Detect which cell encompasses the target text, then output its [x, y] center coordinate. 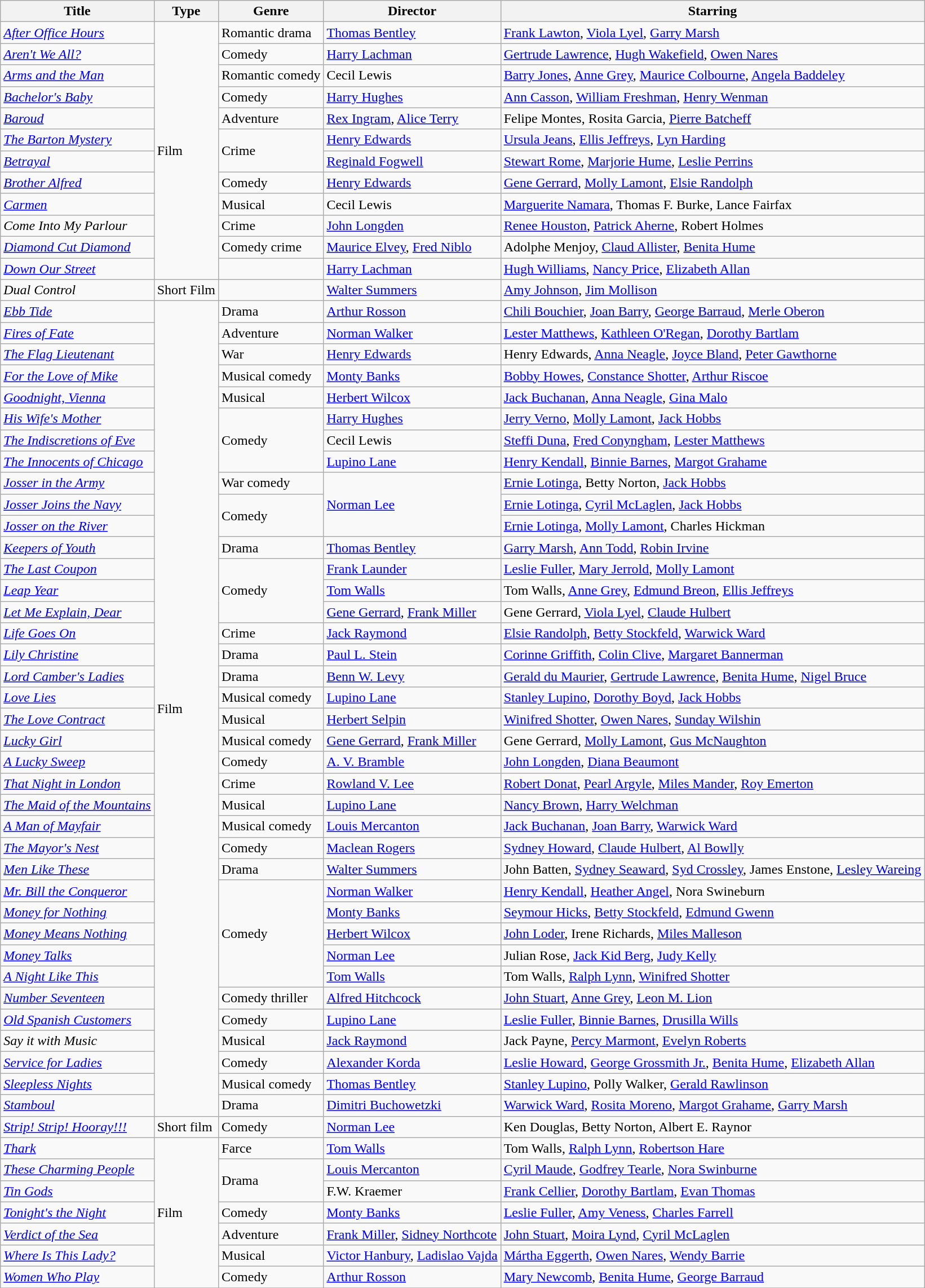
Julian Rose, Jack Kid Berg, Judy Kelly [712, 955]
Come Into My Parlour [77, 225]
Comedy thriller [271, 998]
Warwick Ward, Rosita Moreno, Margot Grahame, Garry Marsh [712, 1105]
Service for Ladies [77, 1063]
Short Film [186, 290]
John Loder, Irene Richards, Miles Malleson [712, 933]
Mary Newcomb, Benita Hume, George Barraud [712, 1277]
Mr. Bill the Conqueror [77, 891]
Rowland V. Lee [412, 784]
Mártha Eggerth, Owen Nares, Wendy Barrie [712, 1255]
Thark [77, 1148]
Josser Joins the Navy [77, 504]
Hugh Williams, Nancy Price, Elizabeth Allan [712, 269]
Amy Johnson, Jim Mollison [712, 290]
Sleepless Nights [77, 1084]
These Charming People [77, 1170]
Seymour Hicks, Betty Stockfeld, Edmund Gwenn [712, 912]
Tom Walls, Ralph Lynn, Winifred Shotter [712, 977]
Keepers of Youth [77, 547]
Winifred Shotter, Owen Nares, Sunday Wilshin [712, 719]
Short film [186, 1127]
Tonight's the Night [77, 1212]
Alexander Korda [412, 1063]
Gene Gerrard, Viola Lyel, Claude Hulbert [712, 612]
Ann Casson, William Freshman, Henry Wenman [712, 97]
Gerald du Maurier, Gertrude Lawrence, Benita Hume, Nigel Bruce [712, 676]
His Wife's Mother [77, 419]
The Barton Mystery [77, 140]
Lester Matthews, Kathleen O'Regan, Dorothy Bartlam [712, 333]
Tom Walls, Ralph Lynn, Robertson Hare [712, 1148]
War comedy [271, 483]
Corinne Griffith, Colin Clive, Margaret Bannerman [712, 655]
Reginald Fogwell [412, 161]
Marguerite Namara, Thomas F. Burke, Lance Fairfax [712, 204]
Garry Marsh, Ann Todd, Robin Irvine [712, 547]
Henry Edwards, Anna Neagle, Joyce Bland, Peter Gawthorne [712, 355]
The Innocents of Chicago [77, 462]
Ursula Jeans, Ellis Jeffreys, Lyn Harding [712, 140]
Robert Donat, Pearl Argyle, Miles Mander, Roy Emerton [712, 784]
Frank Lawton, Viola Lyel, Garry Marsh [712, 33]
A. V. Bramble [412, 762]
Romantic drama [271, 33]
Frank Miller, Sidney Northcote [412, 1234]
Comedy crime [271, 247]
Ernie Lotinga, Cyril McLaglen, Jack Hobbs [712, 504]
Ken Douglas, Betty Norton, Albert E. Raynor [712, 1127]
Farce [271, 1148]
Lord Camber's Ladies [77, 676]
Ebb Tide [77, 312]
Genre [271, 11]
A Night Like This [77, 977]
John Stuart, Moira Lynd, Cyril McLaglen [712, 1234]
Strip! Strip! Hooray!!! [77, 1127]
Maurice Elvey, Fred Niblo [412, 247]
Money Means Nothing [77, 933]
Tin Gods [77, 1191]
Leslie Fuller, Mary Jerrold, Molly Lamont [712, 569]
Baroud [77, 118]
Josser on the River [77, 526]
Brother Alfred [77, 183]
The Flag Lieutenant [77, 355]
Alfred Hitchcock [412, 998]
That Night in London [77, 784]
Frank Cellier, Dorothy Bartlam, Evan Thomas [712, 1191]
Men Like These [77, 869]
Let Me Explain, Dear [77, 612]
Jack Buchanan, Joan Barry, Warwick Ward [712, 826]
Maclean Rogers [412, 848]
The Maid of the Mountains [77, 805]
Starring [712, 11]
Number Seventeen [77, 998]
Henry Kendall, Binnie Barnes, Margot Grahame [712, 462]
Chili Bouchier, Joan Barry, George Barraud, Merle Oberon [712, 312]
Love Lies [77, 698]
Leap Year [77, 590]
After Office Hours [77, 33]
Elsie Randolph, Betty Stockfeld, Warwick Ward [712, 634]
Renee Houston, Patrick Aherne, Robert Holmes [712, 225]
The Mayor's Nest [77, 848]
Stanley Lupino, Polly Walker, Gerald Rawlinson [712, 1084]
F.W. Kraemer [412, 1191]
Old Spanish Customers [77, 1020]
John Longden, Diana Beaumont [712, 762]
Leslie Fuller, Amy Veness, Charles Farrell [712, 1212]
The Love Contract [77, 719]
Jerry Verno, Molly Lamont, Jack Hobbs [712, 419]
Diamond Cut Diamond [77, 247]
Type [186, 11]
Aren't We All? [77, 54]
Leslie Fuller, Binnie Barnes, Drusilla Wills [712, 1020]
Carmen [77, 204]
Women Who Play [77, 1277]
Benn W. Levy [412, 676]
Henry Kendall, Heather Angel, Nora Swineburn [712, 891]
Goodnight, Vienna [77, 397]
Felipe Montes, Rosita Garcia, Pierre Batcheff [712, 118]
The Indiscretions of Eve [77, 440]
Frank Launder [412, 569]
Victor Hanbury, Ladislao Vajda [412, 1255]
Down Our Street [77, 269]
Jack Payne, Percy Marmont, Evelyn Roberts [712, 1041]
Money Talks [77, 955]
Life Goes On [77, 634]
Paul L. Stein [412, 655]
Ernie Lotinga, Molly Lamont, Charles Hickman [712, 526]
Josser in the Army [77, 483]
Cyril Maude, Godfrey Tearle, Nora Swinburne [712, 1170]
The Last Coupon [77, 569]
Jack Buchanan, Anna Neagle, Gina Malo [712, 397]
John Stuart, Anne Grey, Leon M. Lion [712, 998]
Title [77, 11]
Nancy Brown, Harry Welchman [712, 805]
Stewart Rome, Marjorie Hume, Leslie Perrins [712, 161]
Romantic comedy [271, 76]
Ernie Lotinga, Betty Norton, Jack Hobbs [712, 483]
John Batten, Sydney Seaward, Syd Crossley, James Enstone, Lesley Wareing [712, 869]
A Lucky Sweep [77, 762]
Director [412, 11]
Rex Ingram, Alice Terry [412, 118]
Gene Gerrard, Molly Lamont, Gus McNaughton [712, 741]
Tom Walls, Anne Grey, Edmund Breon, Ellis Jeffreys [712, 590]
Steffi Duna, Fred Conyngham, Lester Matthews [712, 440]
Money for Nothing [77, 912]
Lily Christine [77, 655]
Dual Control [77, 290]
Gertrude Lawrence, Hugh Wakefield, Owen Nares [712, 54]
Stanley Lupino, Dorothy Boyd, Jack Hobbs [712, 698]
Sydney Howard, Claude Hulbert, Al Bowlly [712, 848]
Where Is This Lady? [77, 1255]
Adolphe Menjoy, Claud Allister, Benita Hume [712, 247]
Bobby Howes, Constance Shotter, Arthur Riscoe [712, 376]
Lucky Girl [77, 741]
Betrayal [77, 161]
Say it with Music [77, 1041]
Dimitri Buchowetzki [412, 1105]
Herbert Selpin [412, 719]
Arms and the Man [77, 76]
John Longden [412, 225]
Leslie Howard, George Grossmith Jr., Benita Hume, Elizabeth Allan [712, 1063]
Gene Gerrard, Molly Lamont, Elsie Randolph [712, 183]
For the Love of Mike [77, 376]
Bachelor's Baby [77, 97]
Stamboul [77, 1105]
A Man of Mayfair [77, 826]
Verdict of the Sea [77, 1234]
Barry Jones, Anne Grey, Maurice Colbourne, Angela Baddeley [712, 76]
War [271, 355]
Fires of Fate [77, 333]
